Determine the (X, Y) coordinate at the center of the cell enclosing the given text.  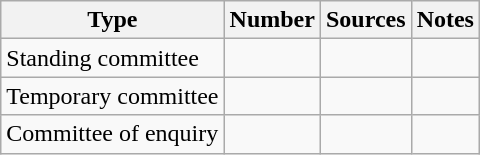
Type (112, 20)
Notes (445, 20)
Standing committee (112, 58)
Committee of enquiry (112, 134)
Number (272, 20)
Sources (366, 20)
Temporary committee (112, 96)
